Provide the [x, y] coordinate of the cell's center where the given text is located.  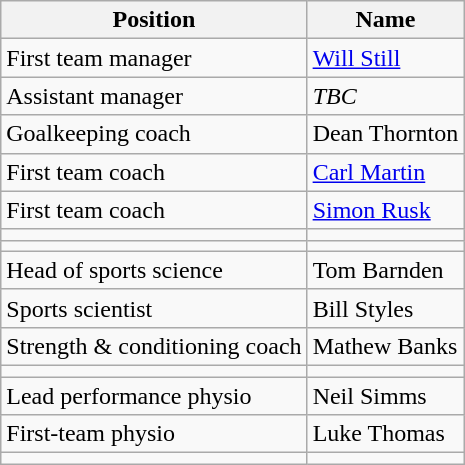
Position [154, 20]
Carl Martin [386, 172]
Lead performance physio [154, 395]
Assistant manager [154, 96]
TBC [386, 96]
Sports scientist [154, 308]
Simon Rusk [386, 210]
Dean Thornton [386, 134]
First team manager [154, 58]
Neil Simms [386, 395]
First-team physio [154, 434]
Mathew Banks [386, 346]
Strength & conditioning coach [154, 346]
Goalkeeping coach [154, 134]
Bill Styles [386, 308]
Will Still [386, 58]
Name [386, 20]
Luke Thomas [386, 434]
Tom Barnden [386, 270]
Head of sports science [154, 270]
